Capture the cell that displays the provided text and extract its [x, y] central coordinate. 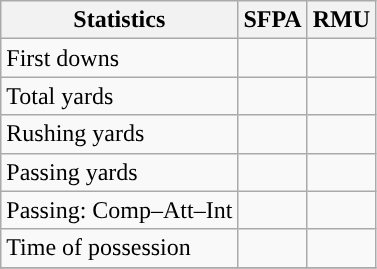
RMU [341, 20]
Total yards [120, 96]
Passing yards [120, 172]
SFPA [272, 20]
Statistics [120, 20]
First downs [120, 58]
Passing: Comp–Att–Int [120, 210]
Time of possession [120, 248]
Rushing yards [120, 134]
